Detect which cell encompasses the target text, then output its (x, y) center coordinate. 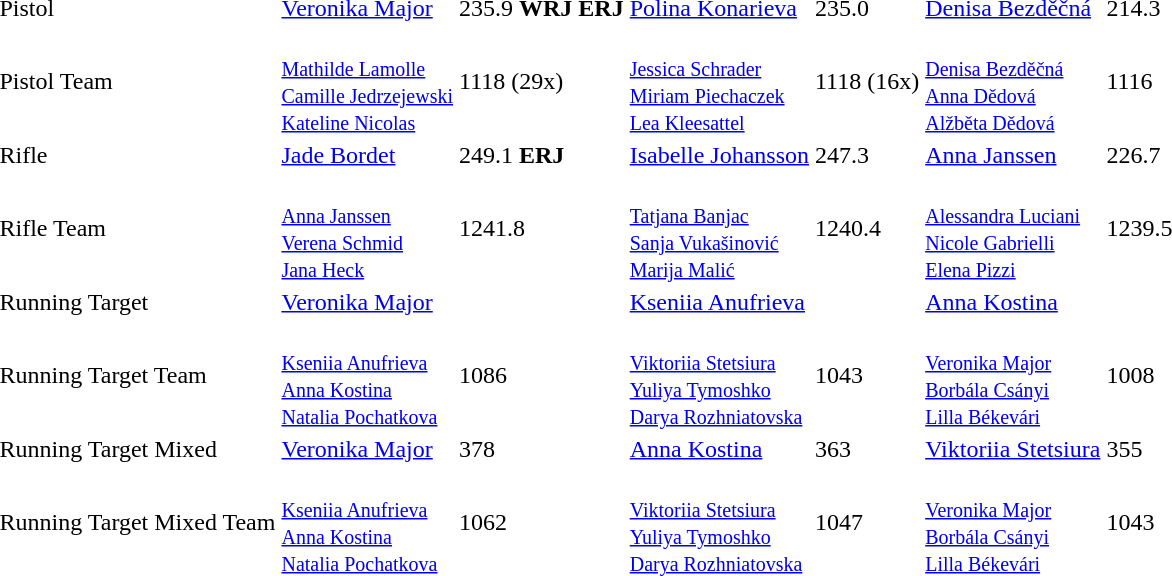
1086 (542, 376)
1240.4 (866, 228)
249.1 ERJ (542, 155)
Mathilde LamolleCamille JedrzejewskiKateline Nicolas (368, 82)
247.3 (866, 155)
1241.8 (542, 228)
Jessica SchraderMiriam PiechaczekLea Kleesattel (719, 82)
378 (542, 449)
Jade Bordet (368, 155)
Anna Kostina (719, 449)
Viktoriia StetsiuraYuliya TymoshkoDarya Rozhniatovska (719, 376)
363 (866, 449)
Denisa BezděčnáAnna DědováAlžběta Dědová (1013, 82)
Isabelle Johansson (719, 155)
Tatjana BanjacSanja VukašinovićMarija Malić (719, 228)
Kseniia Anufrieva (774, 302)
Anna JanssenVerena SchmidJana Heck (368, 228)
Veronika MajorBorbála CsányiLilla Békevári (1013, 376)
Alessandra LucianiNicole GabrielliElena Pizzi (1013, 228)
1118 (29x) (542, 82)
Kseniia AnufrievaAnna KostinaNatalia Pochatkova (368, 376)
Viktoriia Stetsiura (1013, 449)
Anna Janssen (1013, 155)
1043 (866, 376)
1118 (16x) (866, 82)
